Pinpoint the cell where the given text exists, returning its (X, Y) midpoint coordinate. 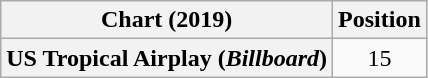
15 (380, 58)
US Tropical Airplay (Billboard) (167, 58)
Chart (2019) (167, 20)
Position (380, 20)
